Find where the given text appears and provide that cell's center as (X, Y) coordinate. 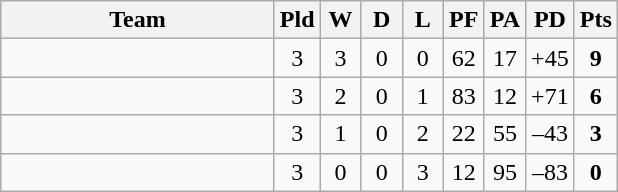
Pld (297, 20)
PD (550, 20)
PF (464, 20)
55 (504, 134)
9 (596, 58)
95 (504, 172)
–43 (550, 134)
W (340, 20)
PA (504, 20)
62 (464, 58)
Pts (596, 20)
17 (504, 58)
Team (138, 20)
83 (464, 96)
+71 (550, 96)
22 (464, 134)
L (422, 20)
+45 (550, 58)
D (382, 20)
6 (596, 96)
–83 (550, 172)
